Output the [X, Y] coordinate of the center of the cell containing the given text.  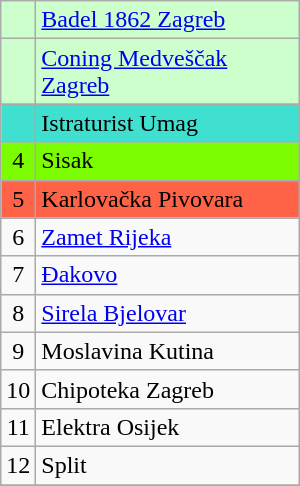
8 [18, 313]
Karlovačka Pivovara [168, 199]
Badel 1862 Zagreb [168, 20]
Moslavina Kutina [168, 351]
12 [18, 465]
5 [18, 199]
Split [168, 465]
Đakovo [168, 275]
Sirela Bjelovar [168, 313]
Istraturist Umag [168, 123]
Elektra Osijek [168, 427]
7 [18, 275]
Sisak [168, 161]
11 [18, 427]
10 [18, 389]
6 [18, 237]
Zamet Rijeka [168, 237]
Coning Medveščak Zagreb [168, 72]
4 [18, 161]
Chipoteka Zagreb [168, 389]
9 [18, 351]
